Capture the cell that displays the provided text and extract its (x, y) central coordinate. 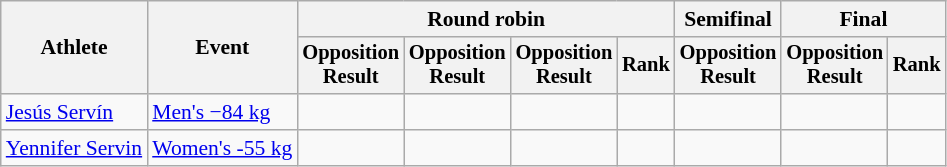
Final (863, 19)
Event (222, 48)
Yennifer Servin (74, 148)
Men's −84 kg (222, 112)
Semifinal (728, 19)
Women's -55 kg (222, 148)
Jesús Servín (74, 112)
Athlete (74, 48)
Round robin (486, 19)
